Identify which cell holds the provided text, then report its (x, y) central coordinate. 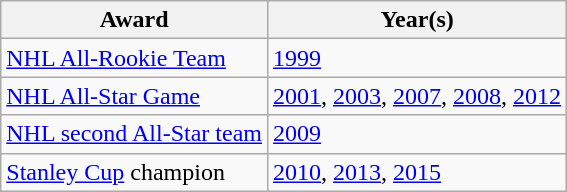
NHL second All-Star team (134, 134)
2009 (418, 134)
1999 (418, 58)
Year(s) (418, 20)
2010, 2013, 2015 (418, 172)
NHL All-Rookie Team (134, 58)
Stanley Cup champion (134, 172)
NHL All-Star Game (134, 96)
2001, 2003, 2007, 2008, 2012 (418, 96)
Award (134, 20)
